Identify which cell holds the provided text, then report its (X, Y) central coordinate. 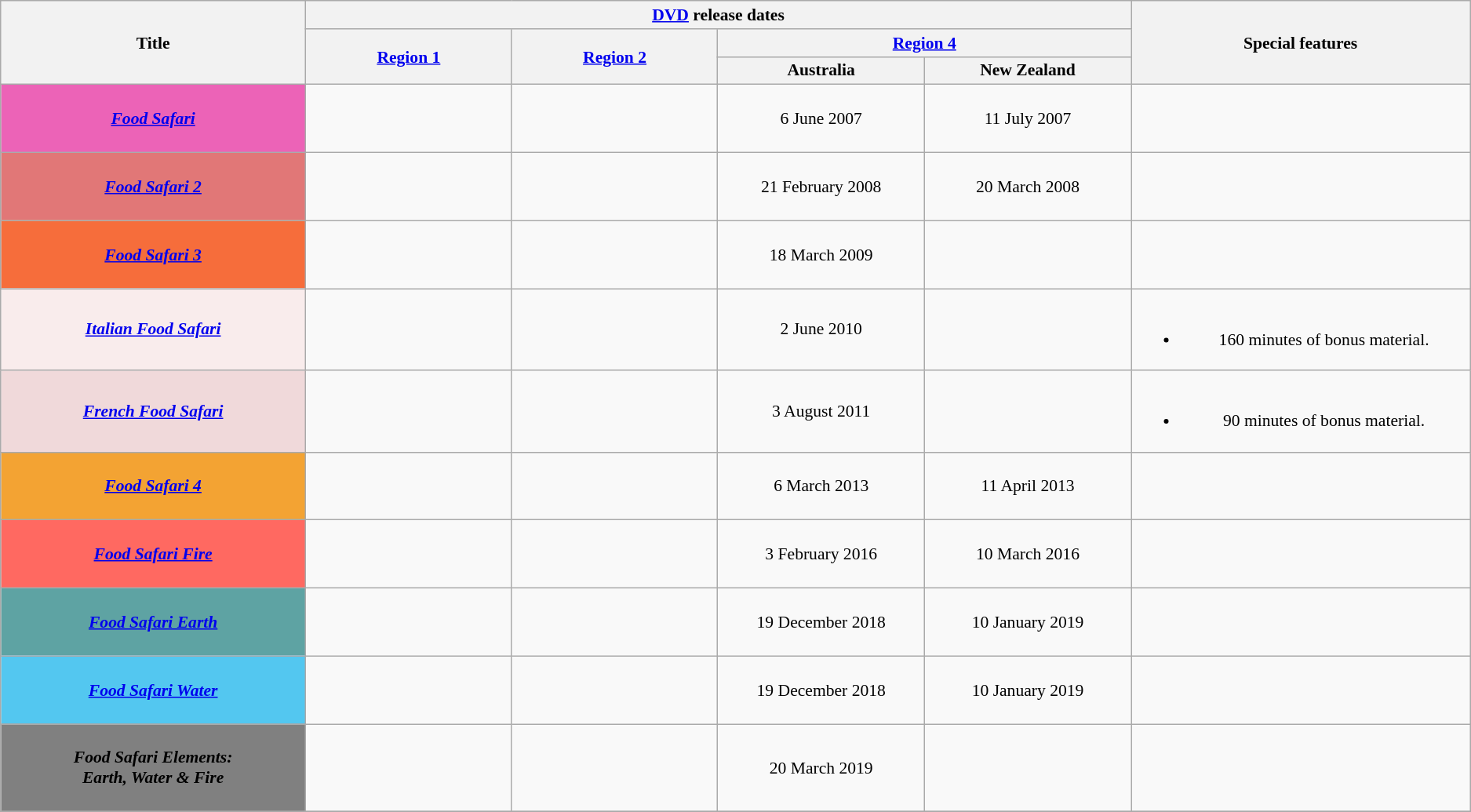
3 February 2016 (821, 554)
11 July 2007 (1028, 119)
New Zealand (1028, 71)
Food Safari Fire (154, 554)
French Food Safari (154, 411)
20 March 2019 (821, 768)
Region 4 (924, 43)
3 August 2011 (821, 411)
18 March 2009 (821, 254)
Australia (821, 71)
2 June 2010 (821, 330)
Region 1 (410, 56)
10 March 2016 (1028, 554)
Food Safari Water (154, 690)
Food Safari 3 (154, 254)
6 June 2007 (821, 119)
160 minutes of bonus material. (1301, 330)
DVD release dates (719, 15)
Food Safari (154, 119)
Food Safari 2 (154, 187)
Food Safari Earth (154, 623)
Special features (1301, 42)
90 minutes of bonus material. (1301, 411)
6 March 2013 (821, 486)
Italian Food Safari (154, 330)
Region 2 (615, 56)
Food Safari 4 (154, 486)
20 March 2008 (1028, 187)
Food Safari Elements: Earth, Water & Fire (154, 768)
21 February 2008 (821, 187)
Title (154, 42)
11 April 2013 (1028, 486)
